Provide the (x, y) coordinate of the cell's center where the given text is located.  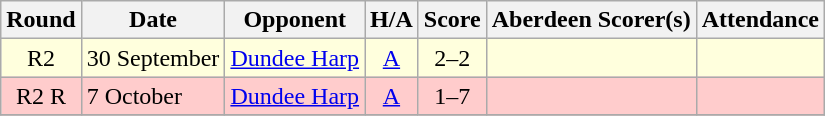
R2 (41, 58)
Attendance (760, 20)
R2 R (41, 96)
Aberdeen Scorer(s) (591, 20)
30 September (153, 58)
Opponent (295, 20)
1–7 (452, 96)
Round (41, 20)
Score (452, 20)
Date (153, 20)
7 October (153, 96)
2–2 (452, 58)
H/A (392, 20)
